Return [x, y] of the center of cell containing provided text 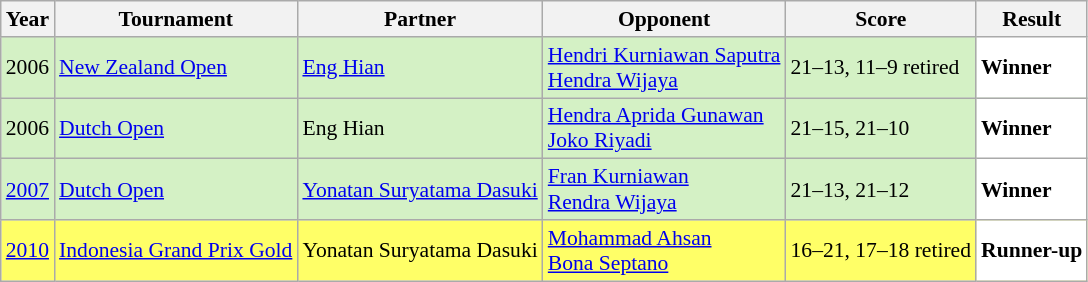
2007 [28, 190]
Year [28, 19]
2010 [28, 250]
Score [880, 19]
21–15, 21–10 [880, 128]
New Zealand Open [176, 68]
Indonesia Grand Prix Gold [176, 250]
Runner-up [1032, 250]
16–21, 17–18 retired [880, 250]
Result [1032, 19]
Hendra Aprida Gunawan Joko Riyadi [664, 128]
21–13, 21–12 [880, 190]
Hendri Kurniawan Saputra Hendra Wijaya [664, 68]
Fran Kurniawan Rendra Wijaya [664, 190]
21–13, 11–9 retired [880, 68]
Opponent [664, 19]
Tournament [176, 19]
Mohammad Ahsan Bona Septano [664, 250]
Partner [420, 19]
